Identify which cell holds the provided text, then report its (x, y) central coordinate. 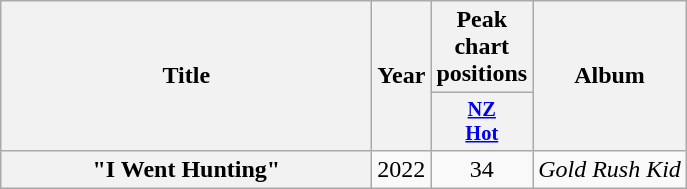
Peak chart positions (482, 47)
Title (186, 76)
Gold Rush Kid (610, 169)
Album (610, 76)
Year (402, 76)
34 (482, 169)
2022 (402, 169)
"I Went Hunting" (186, 169)
NZHot (482, 122)
